Locate the cell with the specified text and output its [x, y] center coordinate. 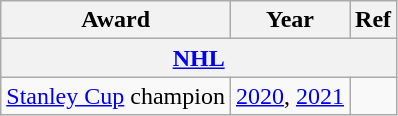
Year [290, 20]
2020, 2021 [290, 96]
Stanley Cup champion [116, 96]
Award [116, 20]
NHL [199, 58]
Ref [374, 20]
